Locate the cell with the specified text and output its [X, Y] center coordinate. 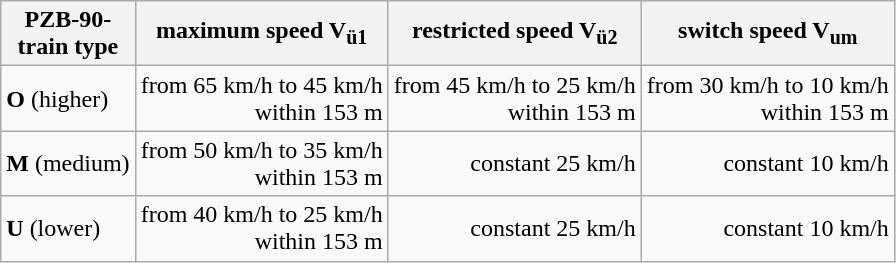
from 45 km/h to 25 km/hwithin 153 m [514, 98]
PZB-90-train type [68, 34]
from 50 km/h to 35 km/hwithin 153 m [262, 164]
from 40 km/h to 25 km/hwithin 153 m [262, 228]
switch speed Vum [768, 34]
M (medium) [68, 164]
restricted speed Vü2 [514, 34]
maximum speed Vü1 [262, 34]
from 65 km/h to 45 km/hwithin 153 m [262, 98]
from 30 km/h to 10 km/hwithin 153 m [768, 98]
U (lower) [68, 228]
O (higher) [68, 98]
